Find where the given text appears and provide that cell's center as [X, Y] coordinate. 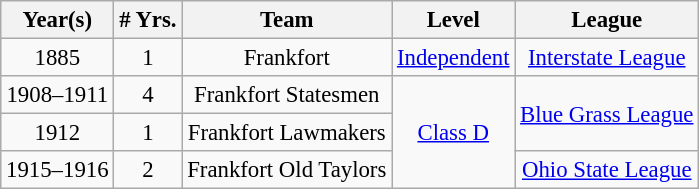
Frankfort [287, 58]
Team [287, 20]
4 [148, 95]
League [607, 20]
Frankfort Statesmen [287, 95]
Frankfort Old Taylors [287, 170]
Independent [454, 58]
Interstate League [607, 58]
Blue Grass League [607, 114]
1885 [58, 58]
1908–1911 [58, 95]
2 [148, 170]
Class D [454, 132]
1912 [58, 133]
Year(s) [58, 20]
# Yrs. [148, 20]
1915–1916 [58, 170]
Ohio State League [607, 170]
Level [454, 20]
Frankfort Lawmakers [287, 133]
